Locate the cell with the specified text and output its [x, y] center coordinate. 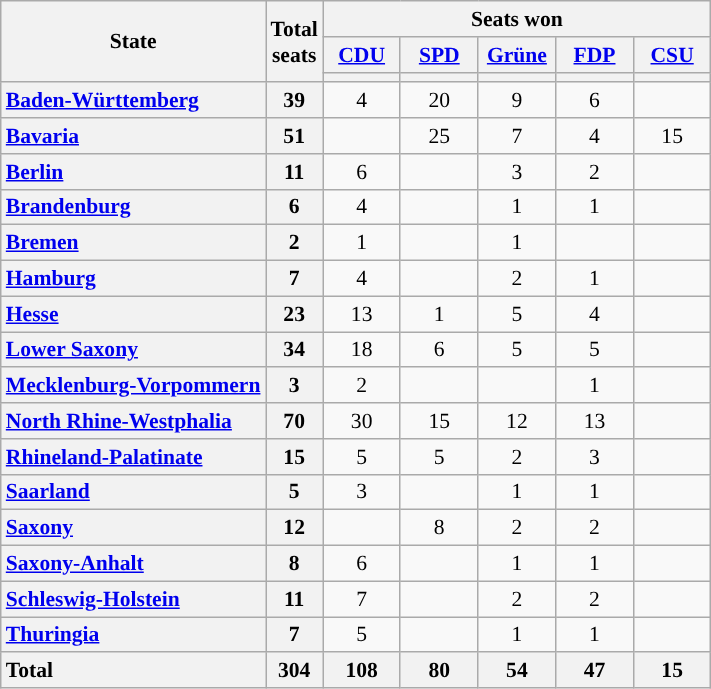
Thuringia [134, 635]
Bavaria [134, 136]
Brandenburg [134, 207]
304 [294, 671]
80 [439, 671]
25 [439, 136]
Schleswig-Holstein [134, 599]
30 [362, 421]
Total [134, 671]
Saarland [134, 492]
Seats won [517, 19]
20 [439, 101]
Berlin [134, 172]
Rhineland-Palatinate [134, 457]
51 [294, 136]
CDU [362, 55]
23 [294, 314]
Hamburg [134, 279]
Bremen [134, 243]
70 [294, 421]
34 [294, 350]
FDP [595, 55]
54 [517, 671]
Grüne [517, 55]
Totalseats [294, 42]
108 [362, 671]
Saxony-Anhalt [134, 564]
North Rhine-Westphalia [134, 421]
9 [517, 101]
Saxony [134, 528]
Hesse [134, 314]
CSU [672, 55]
Baden-Württemberg [134, 101]
Lower Saxony [134, 350]
39 [294, 101]
18 [362, 350]
State [134, 42]
47 [595, 671]
Mecklenburg-Vorpommern [134, 386]
SPD [439, 55]
